Detect which cell encompasses the target text, then output its [X, Y] center coordinate. 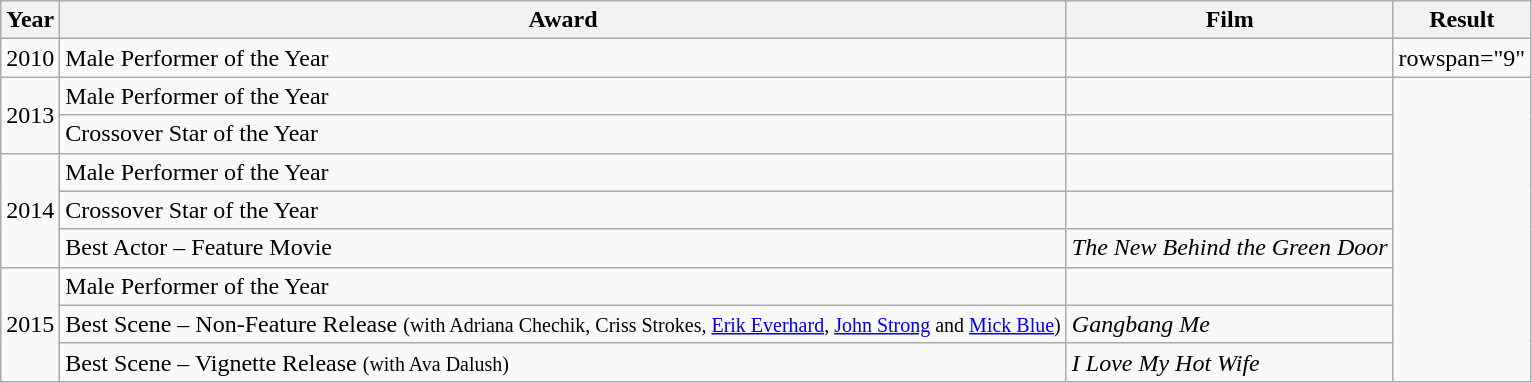
2010 [30, 58]
2013 [30, 115]
Best Scene – Vignette Release (with Ava Dalush) [563, 362]
rowspan="9" [1462, 58]
I Love My Hot Wife [1230, 362]
Best Actor – Feature Movie [563, 248]
Best Scene – Non-Feature Release (with Adriana Chechik, Criss Strokes, Erik Everhard, John Strong and Mick Blue) [563, 324]
Award [563, 20]
2014 [30, 210]
Gangbang Me [1230, 324]
The New Behind the Green Door [1230, 248]
Year [30, 20]
Film [1230, 20]
Result [1462, 20]
2015 [30, 324]
